Scan for the cell matching the given text and deliver its (x, y) coordinate at center. 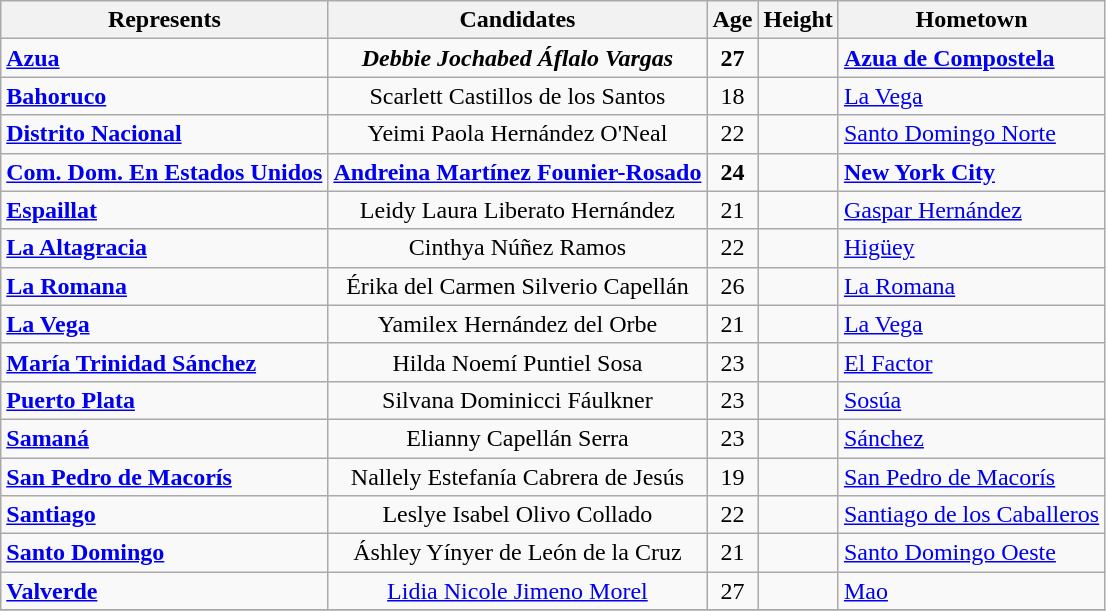
Mao (971, 591)
Santiago de los Caballeros (971, 515)
Santo Domingo Norte (971, 134)
Sánchez (971, 438)
Nallely Estefanía Cabrera de Jesús (518, 477)
Represents (164, 20)
Espaillat (164, 210)
18 (732, 96)
Elianny Capellán Serra (518, 438)
Cinthya Núñez Ramos (518, 248)
26 (732, 286)
La Altagracia (164, 248)
Com. Dom. En Estados Unidos (164, 172)
María Trinidad Sánchez (164, 362)
24 (732, 172)
Scarlett Castillos de los Santos (518, 96)
Leidy Laura Liberato Hernández (518, 210)
Higüey (971, 248)
New York City (971, 172)
Height (798, 20)
Santo Domingo (164, 553)
Candidates (518, 20)
Valverde (164, 591)
Yamilex Hernández del Orbe (518, 324)
Hometown (971, 20)
Hilda Noemí Puntiel Sosa (518, 362)
Debbie Jochabed Áflalo Vargas (518, 58)
Lidia Nicole Jimeno Morel (518, 591)
Andreina Martínez Founier-Rosado (518, 172)
Áshley Yínyer de León de la Cruz (518, 553)
Yeimi Paola Hernández O'Neal (518, 134)
Sosúa (971, 400)
Azua de Compostela (971, 58)
Santiago (164, 515)
Samaná (164, 438)
Gaspar Hernández (971, 210)
Age (732, 20)
Puerto Plata (164, 400)
Érika del Carmen Silverio Capellán (518, 286)
Leslye Isabel Olivo Collado (518, 515)
Distrito Nacional (164, 134)
19 (732, 477)
Bahoruco (164, 96)
El Factor (971, 362)
Silvana Dominicci Fáulkner (518, 400)
Azua (164, 58)
Santo Domingo Oeste (971, 553)
